Pinpoint the cell where the given text exists, returning its [x, y] midpoint coordinate. 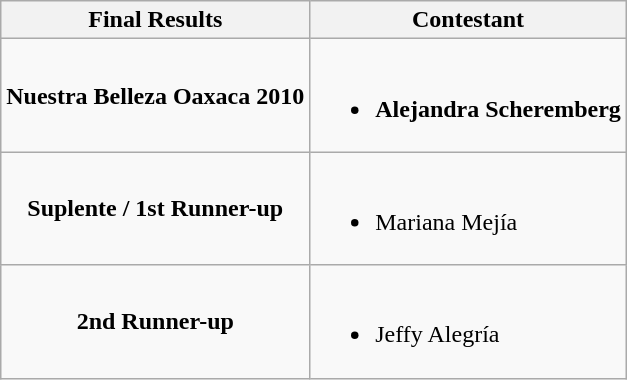
Alejandra Scheremberg [468, 96]
2nd Runner-up [156, 322]
Contestant [468, 20]
Final Results [156, 20]
Jeffy Alegría [468, 322]
Suplente / 1st Runner-up [156, 208]
Mariana Mejía [468, 208]
Nuestra Belleza Oaxaca 2010 [156, 96]
